From the cell containing the given text, extract its center point as (X, Y) coordinate. 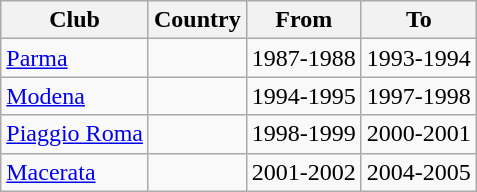
Club (75, 20)
From (304, 20)
Country (197, 20)
2000-2001 (418, 134)
Modena (75, 96)
2001-2002 (304, 172)
2004-2005 (418, 172)
1987-1988 (304, 58)
Parma (75, 58)
To (418, 20)
Piaggio Roma (75, 134)
Macerata (75, 172)
1994-1995 (304, 96)
1997-1998 (418, 96)
1993-1994 (418, 58)
1998-1999 (304, 134)
